Identify which cell holds the provided text, then report its (x, y) central coordinate. 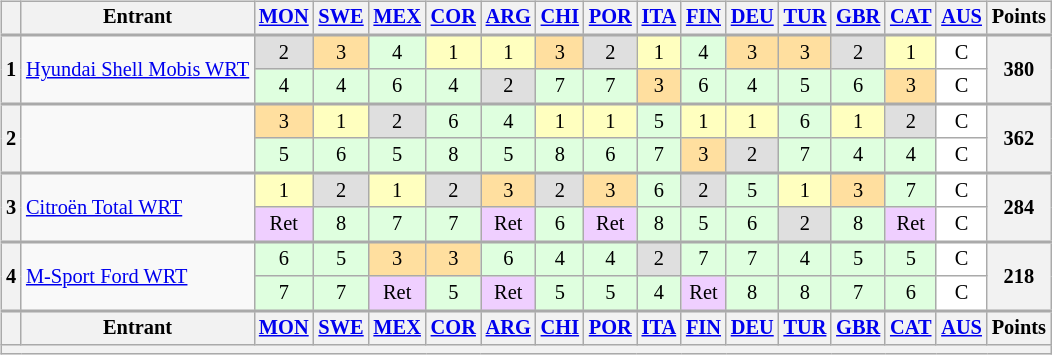
218 (1019, 276)
284 (1019, 208)
362 (1019, 138)
Hyundai Shell Mobis WRT (138, 70)
380 (1019, 70)
Citroën Total WRT (138, 208)
M-Sport Ford WRT (138, 276)
